Locate the cell with the specified text and output its (x, y) center coordinate. 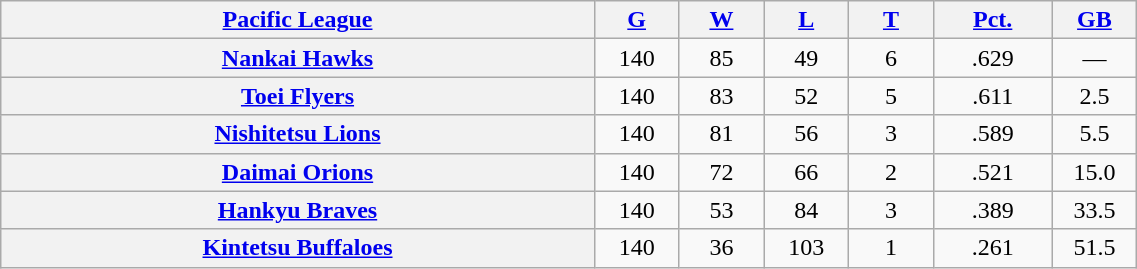
W (722, 20)
L (806, 20)
Kintetsu Buffaloes (298, 248)
84 (806, 210)
83 (722, 96)
15.0 (1094, 172)
Daimai Orions (298, 172)
81 (722, 134)
Nankai Hawks (298, 58)
2.5 (1094, 96)
49 (806, 58)
103 (806, 248)
Pacific League (298, 20)
2 (892, 172)
.521 (992, 172)
51.5 (1094, 248)
85 (722, 58)
Toei Flyers (298, 96)
— (1094, 58)
6 (892, 58)
Pct. (992, 20)
5.5 (1094, 134)
36 (722, 248)
33.5 (1094, 210)
52 (806, 96)
1 (892, 248)
Nishitetsu Lions (298, 134)
.389 (992, 210)
72 (722, 172)
Hankyu Braves (298, 210)
.611 (992, 96)
T (892, 20)
.629 (992, 58)
GB (1094, 20)
53 (722, 210)
.589 (992, 134)
.261 (992, 248)
5 (892, 96)
66 (806, 172)
56 (806, 134)
G (636, 20)
